Return (x, y) of the center of cell containing provided text 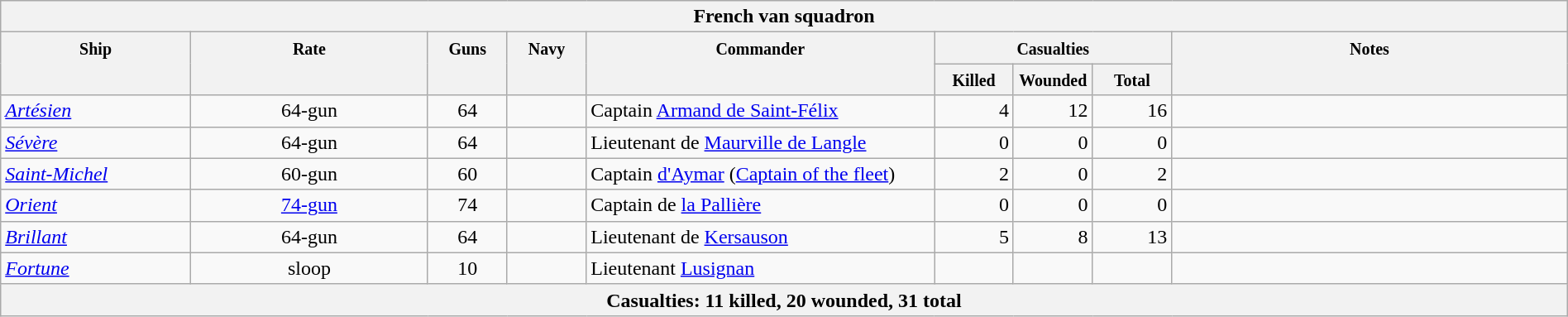
Navy (547, 64)
Fortune (96, 268)
74 (467, 205)
Notes (1370, 64)
Killed (974, 79)
Captain de la Pallière (761, 205)
Saint-Michel (96, 174)
Lieutenant Lusignan (761, 268)
16 (1132, 111)
Casualties (1054, 48)
13 (1132, 237)
Casualties: 11 killed, 20 wounded, 31 total (784, 300)
4 (974, 111)
74-gun (309, 205)
Captain d'Aymar (Captain of the fleet) (761, 174)
Commander (761, 64)
Orient (96, 205)
Sévère (96, 142)
sloop (309, 268)
Brillant (96, 237)
Lieutenant de Maurville de Langle (761, 142)
Captain Armand de Saint-Félix (761, 111)
Rate (309, 64)
Ship (96, 64)
5 (974, 237)
10 (467, 268)
Artésien (96, 111)
60 (467, 174)
Lieutenant de Kersauson (761, 237)
Wounded (1053, 79)
8 (1053, 237)
12 (1053, 111)
Guns (467, 64)
Total (1132, 79)
60-gun (309, 174)
French van squadron (784, 17)
